For the text-containing cell, return its midpoint in [X, Y] coordinate format. 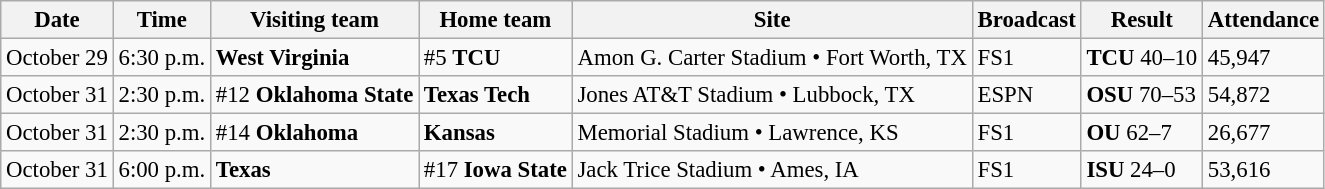
Visiting team [315, 20]
45,947 [1263, 58]
Site [772, 20]
Date [57, 20]
Jones AT&T Stadium • Lubbock, TX [772, 95]
Texas [315, 170]
53,616 [1263, 170]
26,677 [1263, 133]
Broadcast [1026, 20]
OU 62–7 [1142, 133]
Attendance [1263, 20]
Amon G. Carter Stadium • Fort Worth, TX [772, 58]
TCU 40–10 [1142, 58]
#17 Iowa State [496, 170]
#14 Oklahoma [315, 133]
6:00 p.m. [162, 170]
#12 Oklahoma State [315, 95]
OSU 70–53 [1142, 95]
Memorial Stadium • Lawrence, KS [772, 133]
Texas Tech [496, 95]
ISU 24–0 [1142, 170]
Result [1142, 20]
54,872 [1263, 95]
West Virginia [315, 58]
ESPN [1026, 95]
Home team [496, 20]
Kansas [496, 133]
October 29 [57, 58]
6:30 p.m. [162, 58]
Jack Trice Stadium • Ames, IA [772, 170]
Time [162, 20]
#5 TCU [496, 58]
